Return the [X, Y] coordinate for the center point of the cell that contains the specified text.  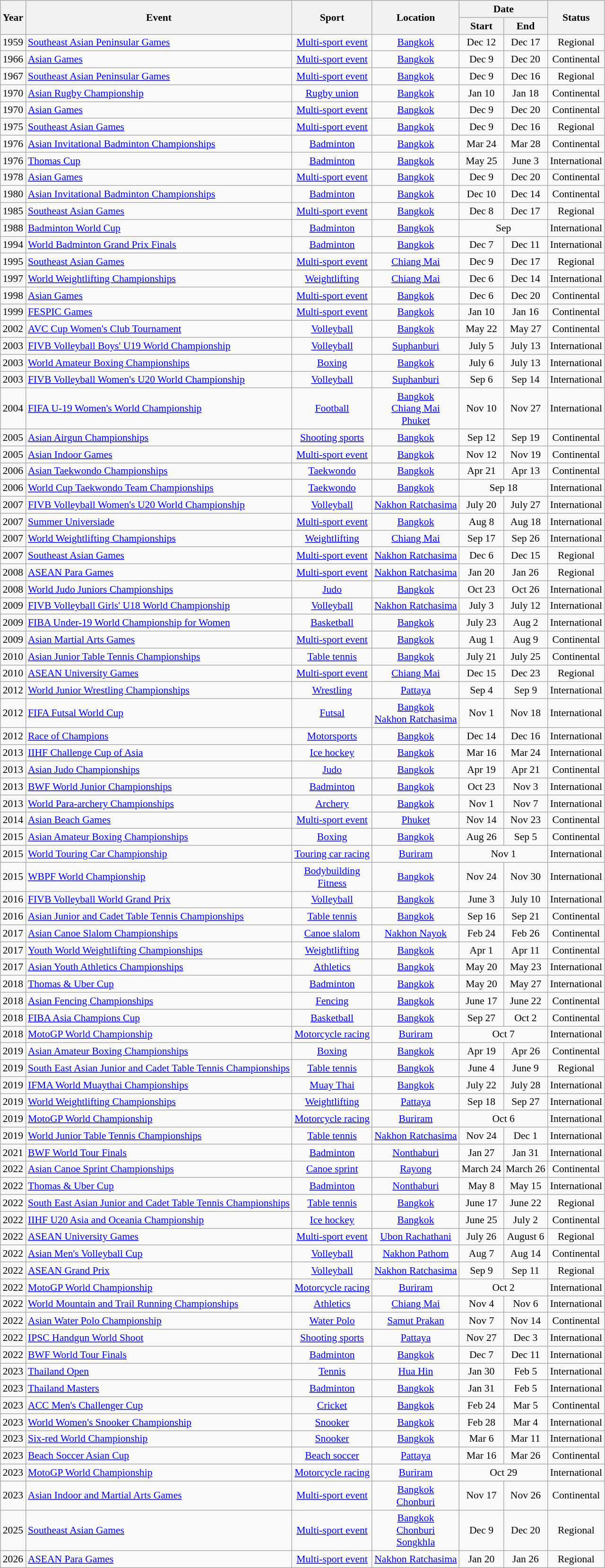
2021 [13, 1152]
2004 [13, 409]
Mar 6 [481, 1439]
Asian Rugby Championship [159, 93]
Feb 26 [526, 933]
2002 [13, 329]
Asian Youth Athletics Championships [159, 967]
Oct 7 [504, 1034]
June 25 [481, 1220]
1985 [13, 211]
Sep 5 [526, 837]
Sport [332, 17]
Apr 11 [526, 950]
1975 [13, 127]
Badminton World Cup [159, 228]
Cricket [332, 1405]
Canoe sprint [332, 1169]
1988 [13, 228]
Jan 16 [526, 312]
Sep 12 [481, 438]
Oct 6 [504, 1119]
Tennis [332, 1372]
Sep 16 [481, 917]
AVC Cup Women's Club Tournament [159, 329]
WBPF World Championship [159, 877]
Dec 8 [481, 211]
Aug 7 [481, 1253]
Location [416, 17]
Nov 12 [481, 454]
1997 [13, 279]
Futsal [332, 713]
July 22 [481, 1085]
Motorsports [332, 736]
World Junior Wrestling Championships [159, 690]
August 6 [526, 1236]
Sep 14 [526, 379]
World Amateur Boxing Championships [159, 363]
May 15 [526, 1186]
July 3 [481, 606]
Dec 1 [526, 1136]
Aug 9 [526, 639]
2025 [13, 1531]
Apr 1 [481, 950]
May 25 [481, 160]
Sep 26 [526, 538]
Phuket [416, 820]
July 10 [526, 900]
Ubon Rachathani [416, 1236]
July 23 [481, 623]
World Para-archery Championships [159, 803]
Touring car racing [332, 854]
March 24 [481, 1169]
May 8 [481, 1186]
Asian Beach Games [159, 820]
Samut Prakan [416, 1321]
IPSC Handgun World Shoot [159, 1338]
Nov 17 [481, 1496]
Asian Canoe Slalom Championships [159, 933]
Sep 6 [481, 379]
Race of Champions [159, 736]
Summer Universiade [159, 522]
Aug 8 [481, 522]
May 23 [526, 967]
World Judo Juniors Championships [159, 589]
Sep [504, 228]
Sep 4 [481, 690]
Asian Indoor Games [159, 454]
1967 [13, 76]
Asian Junior and Cadet Table Tennis Championships [159, 917]
July 26 [481, 1236]
BangkokChiang MaiPhuket [416, 409]
World Junior Table Tennis Championships [159, 1136]
Water Polo [332, 1321]
Nov 19 [526, 454]
1959 [13, 43]
Rayong [416, 1169]
Asian Taekwondo Championships [159, 471]
1995 [13, 262]
Fencing [332, 1001]
Jan 18 [526, 93]
FESPIC Games [159, 312]
FIFA U-19 Women's World Championship [159, 409]
May 22 [481, 329]
FIBA Under-19 World Championship for Women [159, 623]
Mar 11 [526, 1439]
July 5 [481, 346]
BodybuildingFitness [332, 877]
Feb 28 [481, 1422]
Apr 26 [526, 1051]
2014 [13, 820]
Nov 3 [526, 787]
FIFA Futsal World Cup [159, 713]
Nov 10 [481, 409]
Muay Thai [332, 1085]
IIHF U20 Asia and Oceania Championship [159, 1220]
Canoe slalom [332, 933]
1999 [13, 312]
July 20 [481, 505]
Asian Men's Volleyball Cup [159, 1253]
Nov 26 [526, 1496]
Thailand Masters [159, 1388]
End [526, 26]
BangkokChonburiSongkhla [416, 1531]
Thailand Open [159, 1372]
Mar 4 [526, 1422]
Asian Airgun Championships [159, 438]
Archery [332, 803]
Asian Water Polo Championship [159, 1321]
Aug 18 [526, 522]
ASEAN Grand Prix [159, 1270]
Jan 30 [481, 1372]
March 26 [526, 1169]
World Mountain and Trail Running Championships [159, 1304]
World Women's Snooker Championship [159, 1422]
Year [13, 17]
July 25 [526, 657]
July 2 [526, 1220]
Asian Indoor and Martial Arts Games [159, 1496]
1978 [13, 177]
Asian Martial Arts Games [159, 639]
Rugby union [332, 93]
Asian Canoe Sprint Championships [159, 1169]
IFMA World Muaythai Championships [159, 1085]
Asian Judo Championships [159, 770]
Nakhon Nayok [416, 933]
Aug 2 [526, 623]
FIBA Asia Champions Cup [159, 1017]
Nov 6 [526, 1304]
Football [332, 409]
FIVB Volleyball Boys' U19 World Championship [159, 346]
Nakhon Pathom [416, 1253]
Dec 12 [481, 43]
2026 [13, 1559]
Oct 26 [526, 589]
Sep 19 [526, 438]
Nov 23 [526, 820]
Asian Junior Table Tennis Championships [159, 657]
Mar 5 [526, 1405]
Nov 30 [526, 877]
Mar 28 [526, 144]
Apr 13 [526, 471]
Sep 11 [526, 1270]
Six-red World Championship [159, 1439]
Date [504, 9]
Aug 26 [481, 837]
Mar 26 [526, 1456]
1980 [13, 194]
Nov 18 [526, 713]
Start [481, 26]
July 21 [481, 657]
Beach soccer [332, 1456]
BWF World Junior Championships [159, 787]
Dec 3 [526, 1338]
1998 [13, 295]
Aug 14 [526, 1253]
Sep 17 [481, 538]
July 12 [526, 606]
Nov 4 [481, 1304]
BangkokChonburi [416, 1496]
Youth World Weightlifting Championships [159, 950]
Wrestling [332, 690]
IIHF Challenge Cup of Asia [159, 753]
Asian Fencing Championships [159, 1001]
1994 [13, 245]
July 6 [481, 363]
Jan 27 [481, 1152]
ACC Men's Challenger Cup [159, 1405]
FIVB Volleyball Girls' U18 World Championship [159, 606]
1966 [13, 60]
Aug 1 [481, 639]
BangkokNakhon Ratchasima [416, 713]
Dec 10 [481, 194]
Thomas Cup [159, 160]
Beach Soccer Asian Cup [159, 1456]
July 27 [526, 505]
June 4 [481, 1068]
Dec 23 [526, 674]
Status [576, 17]
Hua Hin [416, 1372]
June 9 [526, 1068]
July 28 [526, 1085]
World Cup Taekwondo Team Championships [159, 488]
Oct 29 [504, 1472]
Sep 21 [526, 917]
World Touring Car Championship [159, 854]
FIVB Volleyball World Grand Prix [159, 900]
Event [159, 17]
World Badminton Grand Prix Finals [159, 245]
